For the text-containing cell, return its midpoint in (x, y) coordinate format. 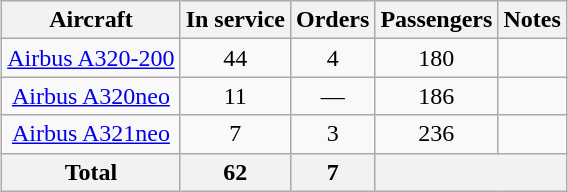
Airbus A321neo (91, 134)
Passengers (436, 20)
Orders (332, 20)
Aircraft (91, 20)
180 (436, 58)
186 (436, 96)
Total (91, 172)
4 (332, 58)
236 (436, 134)
62 (235, 172)
— (332, 96)
In service (235, 20)
44 (235, 58)
3 (332, 134)
Airbus A320neo (91, 96)
Notes (532, 20)
Airbus A320-200 (91, 58)
11 (235, 96)
